Determine the (X, Y) coordinate at the center of the cell enclosing the given text.  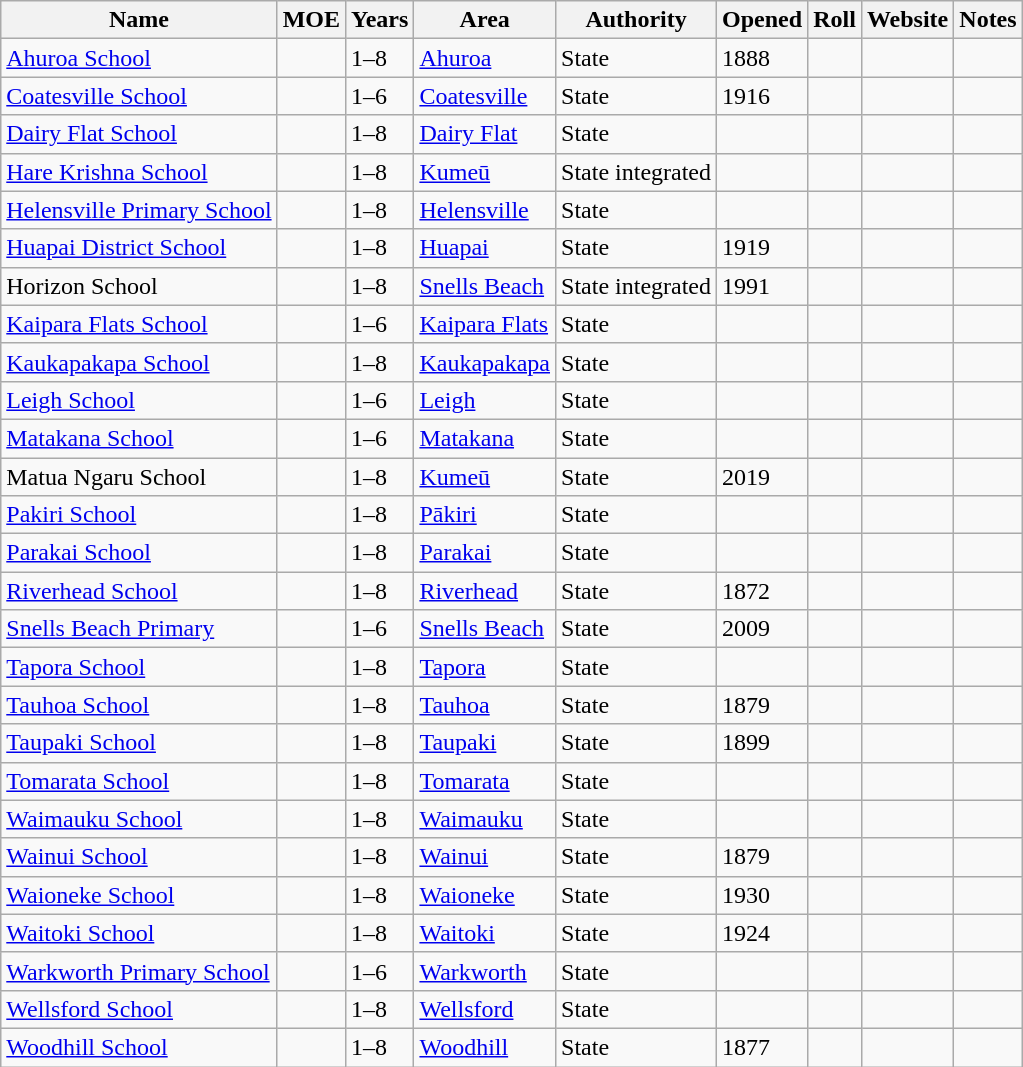
Coatesville (485, 96)
Dairy Flat School (139, 134)
Pakiri School (139, 515)
Waimauku School (139, 819)
Woodhill School (139, 1047)
Ahuroa School (139, 58)
Dairy Flat (485, 134)
2009 (762, 629)
Area (485, 20)
Waitoki School (139, 933)
Taupaki School (139, 743)
Parakai School (139, 553)
Website (907, 20)
Tauhoa School (139, 705)
1924 (762, 933)
Roll (835, 20)
Parakai (485, 553)
Tauhoa (485, 705)
Name (139, 20)
Ahuroa (485, 58)
Snells Beach Primary (139, 629)
Kaipara Flats (485, 324)
Waioneke (485, 895)
Wainui School (139, 857)
Huapai (485, 248)
Wellsford School (139, 1009)
1919 (762, 248)
Coatesville School (139, 96)
Riverhead School (139, 591)
Riverhead (485, 591)
Horizon School (139, 286)
Leigh (485, 400)
Matakana School (139, 438)
Tapora (485, 667)
Warkworth Primary School (139, 971)
Tomarata School (139, 781)
Opened (762, 20)
1916 (762, 96)
2019 (762, 477)
Leigh School (139, 400)
1888 (762, 58)
Matua Ngaru School (139, 477)
1930 (762, 895)
Waimauku (485, 819)
Helensville (485, 210)
1991 (762, 286)
Wainui (485, 857)
Tomarata (485, 781)
Taupaki (485, 743)
Pākiri (485, 515)
Wellsford (485, 1009)
1877 (762, 1047)
Notes (988, 20)
Authority (636, 20)
1899 (762, 743)
Waitoki (485, 933)
Warkworth (485, 971)
1872 (762, 591)
Hare Krishna School (139, 172)
Kaukapakapa (485, 362)
Kaukapakapa School (139, 362)
Tapora School (139, 667)
MOE (311, 20)
Kaipara Flats School (139, 324)
Huapai District School (139, 248)
Years (379, 20)
Woodhill (485, 1047)
Helensville Primary School (139, 210)
Waioneke School (139, 895)
Matakana (485, 438)
